Detect which cell encompasses the target text, then output its [X, Y] center coordinate. 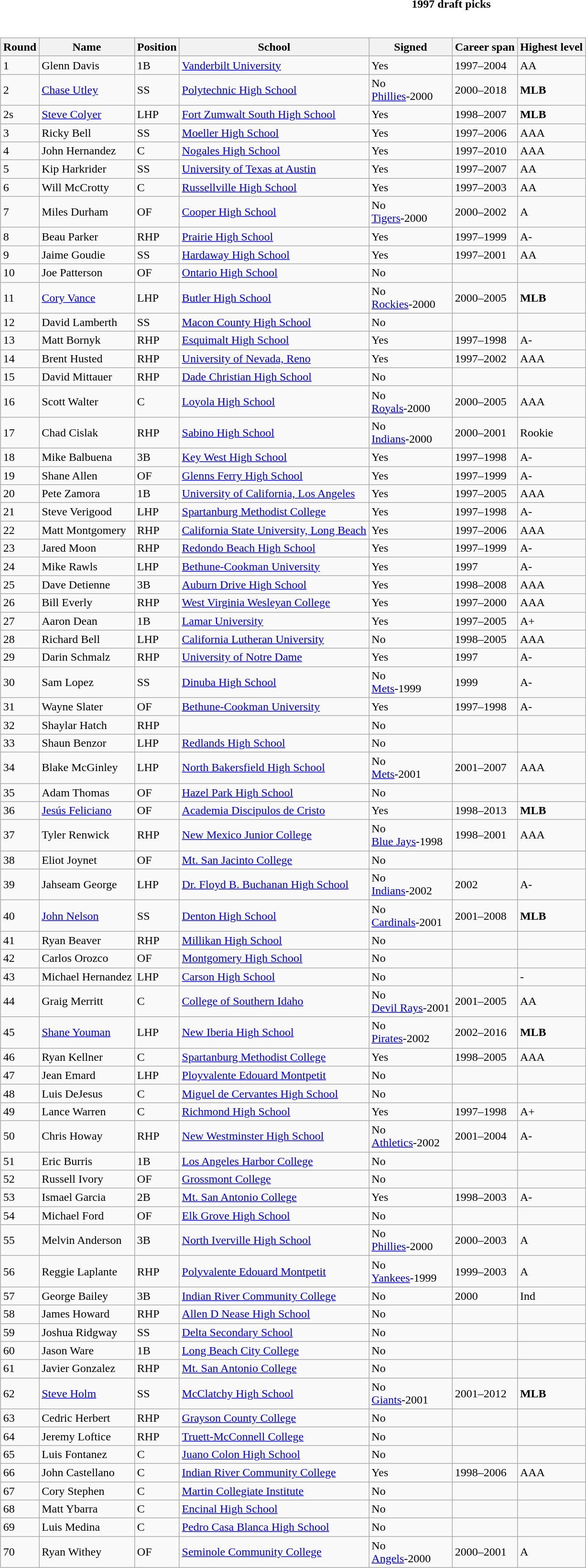
Blake McGinley [87, 768]
Chad Cislak [87, 432]
14 [20, 359]
Cooper High School [274, 212]
7 [20, 212]
Glenn Davis [87, 65]
Denton High School [274, 916]
David Mittauer [87, 377]
57 [20, 1296]
Jesús Feliciano [87, 811]
8 [20, 237]
40 [20, 916]
Matt Bornyk [87, 340]
John Castellano [87, 1472]
Truett-McConnell College [274, 1436]
Cedric Herbert [87, 1418]
54 [20, 1216]
Redlands High School [274, 743]
California Lutheran University [274, 639]
Luis Medina [87, 1527]
Joshua Ridgway [87, 1332]
Mike Rawls [87, 566]
Career span [485, 47]
2B [157, 1198]
McClatchy High School [274, 1393]
Javier Gonzalez [87, 1369]
Moeller High School [274, 132]
51 [20, 1161]
65 [20, 1454]
John Hernandez [87, 151]
1997–2004 [485, 65]
No Blue Jays-1998 [411, 836]
Jeremy Loftice [87, 1436]
Pedro Casa Blanca High School [274, 1527]
Chris Howay [87, 1136]
Steve Holm [87, 1393]
2s [20, 114]
Loyola High School [274, 402]
University of Nevada, Reno [274, 359]
1998–2003 [485, 1198]
Michael Hernandez [87, 977]
NoRockies-2000 [411, 297]
2000–2003 [485, 1240]
Millikan High School [274, 940]
53 [20, 1198]
46 [20, 1057]
Luis Fontanez [87, 1454]
2000–2018 [485, 90]
Position [157, 47]
Ryan Beaver [87, 940]
Luis DeJesus [87, 1093]
19 [20, 476]
Shane Allen [87, 476]
NoMets-1999 [411, 682]
10 [20, 273]
6 [20, 187]
58 [20, 1314]
55 [20, 1240]
39 [20, 884]
Aaron Dean [87, 621]
No Devil Rays-2001 [411, 1001]
3 [20, 132]
Will McCrotty [87, 187]
University of California, Los Angeles [274, 494]
No Phillies-2000 [411, 1240]
NoIndians-2000 [411, 432]
17 [20, 432]
Sam Lopez [87, 682]
36 [20, 811]
Miles Durham [87, 212]
1997–2010 [485, 151]
1997–2000 [485, 603]
49 [20, 1111]
NoAthletics-2002 [411, 1136]
NoRoyals-2000 [411, 402]
James Howard [87, 1314]
28 [20, 639]
Dr. Floyd B. Buchanan High School [274, 884]
Jean Emard [87, 1075]
1997–2002 [485, 359]
Jahseam George [87, 884]
44 [20, 1001]
Polyvalente Edouard Montpetit [274, 1272]
27 [20, 621]
Cory Stephen [87, 1491]
2 [20, 90]
1998–2007 [485, 114]
25 [20, 585]
Russell Ivory [87, 1179]
NoTigers-2000 [411, 212]
Lance Warren [87, 1111]
Tyler Renwick [87, 836]
Chase Utley [87, 90]
Sabino High School [274, 432]
56 [20, 1272]
Seminole Community College [274, 1552]
15 [20, 377]
5 [20, 169]
Lamar University [274, 621]
1998–2006 [485, 1472]
2002–2016 [485, 1033]
George Bailey [87, 1296]
32 [20, 725]
Allen D Nease High School [274, 1314]
Shaylar Hatch [87, 725]
North Iverville High School [274, 1240]
California State University, Long Beach [274, 530]
18 [20, 457]
Juano Colon High School [274, 1454]
Darin Schmalz [87, 657]
Jaime Goudie [87, 255]
No Angels-2000 [411, 1552]
West Virginia Wesleyan College [274, 603]
Signed [411, 47]
Butler High School [274, 297]
Round [20, 47]
66 [20, 1472]
Polytechnic High School [274, 90]
2000 [485, 1296]
Richard Bell [87, 639]
59 [20, 1332]
Delta Secondary School [274, 1332]
Russellville High School [274, 187]
Ismael Garcia [87, 1198]
Dave Detienne [87, 585]
2001–2012 [485, 1393]
42 [20, 958]
50 [20, 1136]
Rookie [551, 432]
Grayson County College [274, 1418]
Ryan Kellner [87, 1057]
NoPirates-2002 [411, 1033]
NoIndians-2002 [411, 884]
Los Angeles Harbor College [274, 1161]
North Bakersfield High School [274, 768]
Steve Colyer [87, 114]
Steve Verigood [87, 512]
Redondo Beach High School [274, 548]
Kip Harkrider [87, 169]
Scott Walter [87, 402]
41 [20, 940]
Graig Merritt [87, 1001]
1 [20, 65]
1997–2007 [485, 169]
University of Notre Dame [274, 657]
2001–2005 [485, 1001]
Eliot Joynet [87, 860]
Beau Parker [87, 237]
62 [20, 1393]
Cory Vance [87, 297]
NoMets-2001 [411, 768]
Encinal High School [274, 1509]
13 [20, 340]
Ricky Bell [87, 132]
Richmond High School [274, 1111]
Brent Husted [87, 359]
College of Southern Idaho [274, 1001]
Martin Collegiate Institute [274, 1491]
45 [20, 1033]
24 [20, 566]
Miguel de Cervantes High School [274, 1093]
38 [20, 860]
NoPhillies-2000 [411, 90]
9 [20, 255]
Jared Moon [87, 548]
48 [20, 1093]
20 [20, 494]
69 [20, 1527]
David Lamberth [87, 322]
Vanderbilt University [274, 65]
Esquimalt High School [274, 340]
University of Texas at Austin [274, 169]
68 [20, 1509]
1997–2001 [485, 255]
Matt Ybarra [87, 1509]
New Mexico Junior College [274, 836]
1999–2003 [485, 1272]
Elk Grove High School [274, 1216]
Dade Christian High School [274, 377]
47 [20, 1075]
60 [20, 1350]
Shane Youman [87, 1033]
1998–2008 [485, 585]
Melvin Anderson [87, 1240]
Hardaway High School [274, 255]
Carlos Orozco [87, 958]
Hazel Park High School [274, 792]
Pete Zamora [87, 494]
70 [20, 1552]
Name [87, 47]
52 [20, 1179]
2001–2007 [485, 768]
New Iberia High School [274, 1033]
No Yankees-1999 [411, 1272]
Fort Zumwalt South High School [274, 114]
Auburn Drive High School [274, 585]
NoCardinals-2001 [411, 916]
Academia Discipulos de Cristo [274, 811]
Montgomery High School [274, 958]
63 [20, 1418]
4 [20, 151]
Ryan Withey [87, 1552]
34 [20, 768]
67 [20, 1491]
16 [20, 402]
1999 [485, 682]
School [274, 47]
30 [20, 682]
1997–2003 [485, 187]
Prairie High School [274, 237]
Nogales High School [274, 151]
26 [20, 603]
Reggie Laplante [87, 1272]
43 [20, 977]
2000–2002 [485, 212]
John Nelson [87, 916]
- [551, 977]
12 [20, 322]
Jason Ware [87, 1350]
23 [20, 548]
31 [20, 707]
Matt Montgomery [87, 530]
37 [20, 836]
Key West High School [274, 457]
33 [20, 743]
Dinuba High School [274, 682]
22 [20, 530]
Wayne Slater [87, 707]
2002 [485, 884]
1998–2013 [485, 811]
Adam Thomas [87, 792]
2001–2004 [485, 1136]
Ontario High School [274, 273]
Michael Ford [87, 1216]
Macon County High School [274, 322]
New Westminster High School [274, 1136]
2001–2008 [485, 916]
Carson High School [274, 977]
1998–2001 [485, 836]
No Giants-2001 [411, 1393]
Joe Patterson [87, 273]
11 [20, 297]
Bill Everly [87, 603]
Long Beach City College [274, 1350]
Eric Burris [87, 1161]
Ployvalente Edouard Montpetit [274, 1075]
Highest level [551, 47]
21 [20, 512]
Shaun Benzor [87, 743]
Mike Balbuena [87, 457]
61 [20, 1369]
Mt. San Jacinto College [274, 860]
35 [20, 792]
Ind [551, 1296]
29 [20, 657]
Grossmont College [274, 1179]
Glenns Ferry High School [274, 476]
64 [20, 1436]
